Return [X, Y] of the center of cell containing provided text 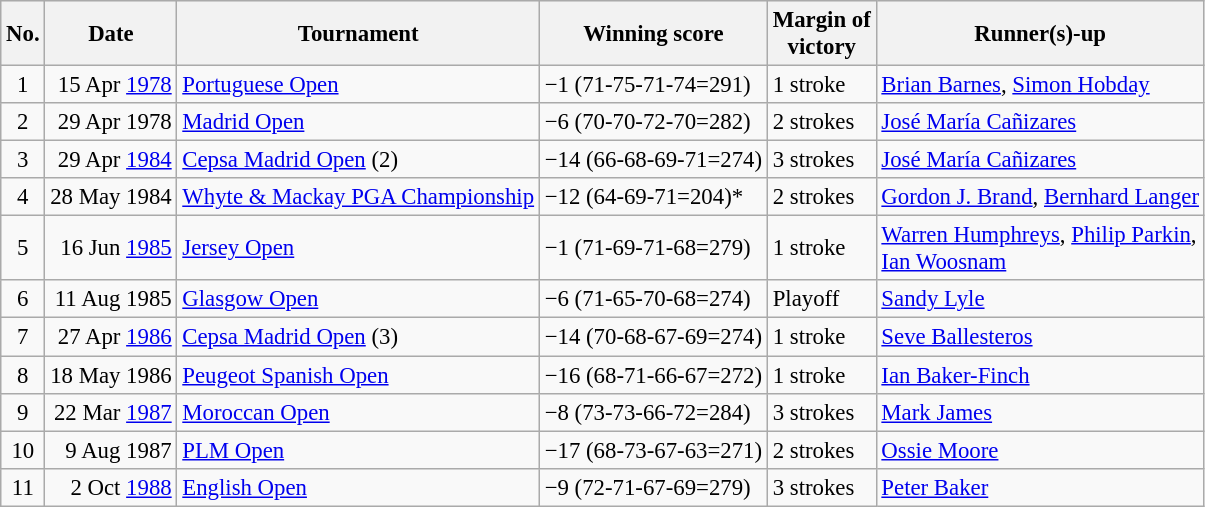
−16 (68-71-66-67=272) [653, 375]
−1 (71-69-71-68=279) [653, 248]
Runner(s)-up [1040, 34]
15 Apr 1978 [111, 85]
Sandy Lyle [1040, 299]
Peugeot Spanish Open [358, 375]
Date [111, 34]
3 [23, 160]
1 [23, 85]
11 Aug 1985 [111, 299]
Tournament [358, 34]
−6 (71-65-70-68=274) [653, 299]
6 [23, 299]
Cepsa Madrid Open (3) [358, 337]
8 [23, 375]
5 [23, 248]
Warren Humphreys, Philip Parkin, Ian Woosnam [1040, 248]
Peter Baker [1040, 487]
Jersey Open [358, 248]
4 [23, 197]
−1 (71-75-71-74=291) [653, 85]
Margin ofvictory [822, 34]
29 Apr 1978 [111, 122]
Madrid Open [358, 122]
Ossie Moore [1040, 450]
Portuguese Open [358, 85]
Cepsa Madrid Open (2) [358, 160]
Mark James [1040, 412]
−12 (64-69-71=204)* [653, 197]
Ian Baker-Finch [1040, 375]
7 [23, 337]
Playoff [822, 299]
27 Apr 1986 [111, 337]
English Open [358, 487]
PLM Open [358, 450]
Winning score [653, 34]
Glasgow Open [358, 299]
16 Jun 1985 [111, 248]
−9 (72-71-67-69=279) [653, 487]
Brian Barnes, Simon Hobday [1040, 85]
−14 (66-68-69-71=274) [653, 160]
Moroccan Open [358, 412]
−17 (68-73-67-63=271) [653, 450]
−6 (70-70-72-70=282) [653, 122]
Whyte & Mackay PGA Championship [358, 197]
Seve Ballesteros [1040, 337]
2 [23, 122]
−14 (70-68-67-69=274) [653, 337]
18 May 1986 [111, 375]
Gordon J. Brand, Bernhard Langer [1040, 197]
2 Oct 1988 [111, 487]
28 May 1984 [111, 197]
No. [23, 34]
−8 (73-73-66-72=284) [653, 412]
11 [23, 487]
29 Apr 1984 [111, 160]
22 Mar 1987 [111, 412]
9 [23, 412]
10 [23, 450]
9 Aug 1987 [111, 450]
